Detect which cell encompasses the target text, then output its (X, Y) center coordinate. 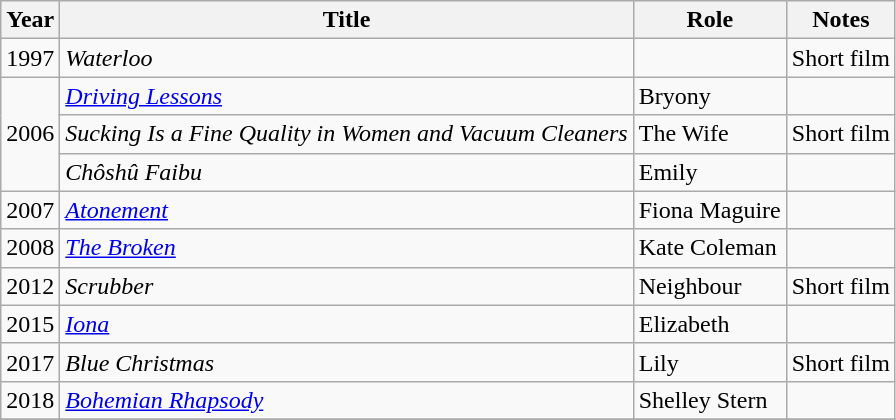
2015 (30, 324)
Driving Lessons (346, 96)
Emily (710, 172)
2017 (30, 362)
Atonement (346, 210)
Title (346, 20)
The Broken (346, 248)
Blue Christmas (346, 362)
Lily (710, 362)
Year (30, 20)
Bryony (710, 96)
Neighbour (710, 286)
Kate Coleman (710, 248)
The Wife (710, 134)
Notes (840, 20)
2006 (30, 134)
Waterloo (346, 58)
Scrubber (346, 286)
Role (710, 20)
2007 (30, 210)
Iona (346, 324)
Fiona Maguire (710, 210)
Shelley Stern (710, 400)
2012 (30, 286)
Elizabeth (710, 324)
Bohemian Rhapsody (346, 400)
Chôshû Faibu (346, 172)
Sucking Is a Fine Quality in Women and Vacuum Cleaners (346, 134)
2018 (30, 400)
2008 (30, 248)
1997 (30, 58)
